For the text-containing cell, return its midpoint in [x, y] coordinate format. 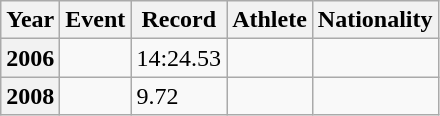
2006 [30, 58]
Record [179, 20]
2008 [30, 96]
Event [96, 20]
14:24.53 [179, 58]
Nationality [375, 20]
Year [30, 20]
9.72 [179, 96]
Athlete [270, 20]
